Capture the cell that displays the provided text and extract its (X, Y) central coordinate. 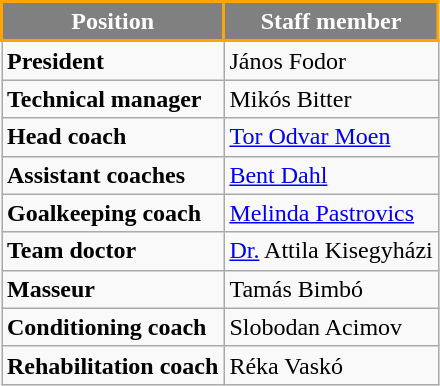
Tor Odvar Moen (331, 137)
Head coach (113, 137)
Rehabilitation coach (113, 365)
Position (113, 22)
Réka Vaskó (331, 365)
Melinda Pastrovics (331, 213)
Bent Dahl (331, 175)
János Fodor (331, 60)
Mikós Bitter (331, 99)
Tamás Bimbó (331, 289)
Staff member (331, 22)
Slobodan Acimov (331, 327)
Team doctor (113, 251)
President (113, 60)
Goalkeeping coach (113, 213)
Assistant coaches (113, 175)
Technical manager (113, 99)
Masseur (113, 289)
Dr. Attila Kisegyházi (331, 251)
Conditioning coach (113, 327)
